Identify which cell holds the provided text, then report its [X, Y] central coordinate. 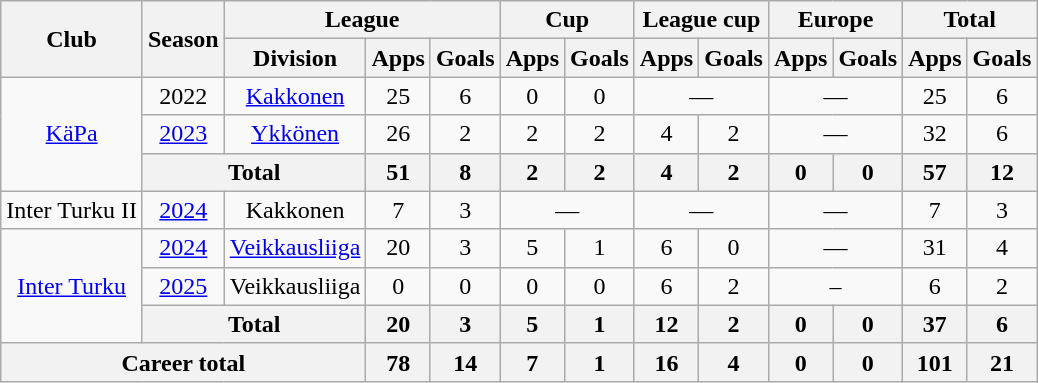
2023 [183, 134]
Inter Turku II [72, 210]
51 [398, 172]
2025 [183, 286]
32 [935, 134]
31 [935, 248]
Europe [835, 20]
KäPa [72, 134]
League [362, 20]
Club [72, 39]
League cup [701, 20]
78 [398, 362]
21 [1002, 362]
Inter Turku [72, 286]
Ykkönen [295, 134]
Division [295, 58]
26 [398, 134]
8 [465, 172]
14 [465, 362]
– [835, 286]
2022 [183, 96]
16 [666, 362]
37 [935, 324]
Career total [184, 362]
57 [935, 172]
Season [183, 39]
101 [935, 362]
Cup [567, 20]
